Scan for the cell matching the given text and deliver its (x, y) coordinate at center. 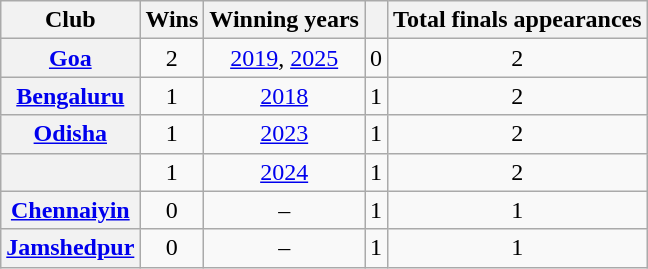
Bengaluru (70, 96)
Winning years (284, 20)
Total finals appearances (518, 20)
2023 (284, 134)
Odisha (70, 134)
Jamshedpur (70, 248)
Club (70, 20)
Chennaiyin (70, 210)
2018 (284, 96)
Wins (172, 20)
2024 (284, 172)
Goa (70, 58)
2019, 2025 (284, 58)
